For the text-containing cell, return its midpoint in [x, y] coordinate format. 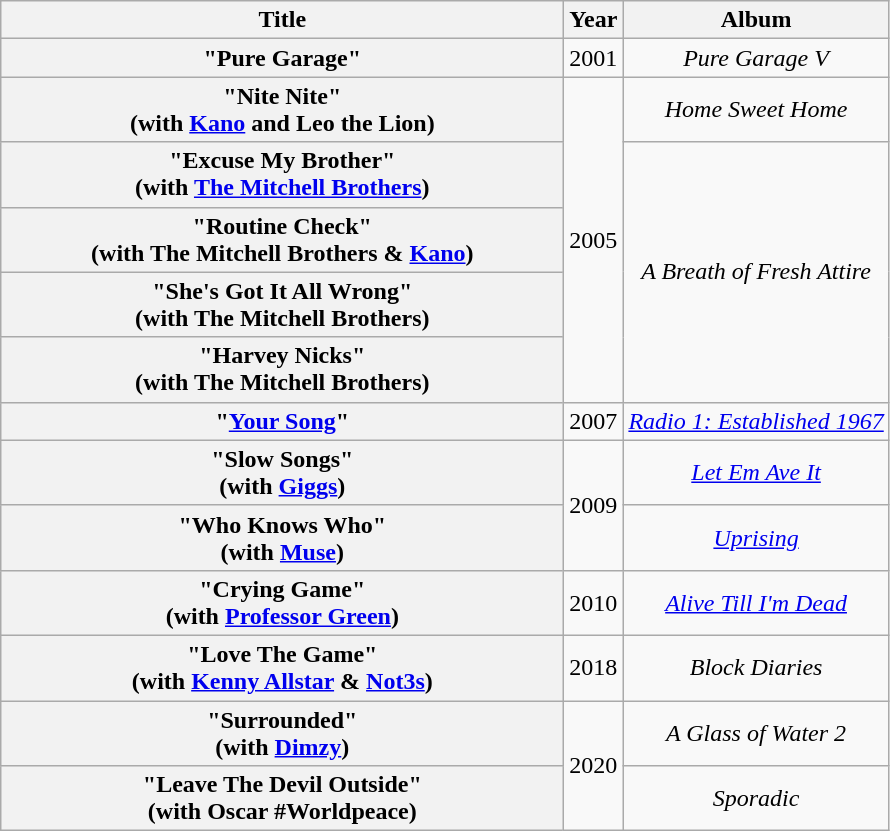
"Your Song" [282, 421]
Title [282, 20]
"Crying Game"(with Professor Green) [282, 602]
Let Em Ave It [756, 472]
"Routine Check"(with The Mitchell Brothers & Kano) [282, 240]
"She's Got It All Wrong"(with The Mitchell Brothers) [282, 304]
2009 [594, 505]
"Surrounded"(with Dimzy) [282, 732]
Block Diaries [756, 668]
Home Sweet Home [756, 110]
Year [594, 20]
"Harvey Nicks"(with The Mitchell Brothers) [282, 370]
"Excuse My Brother"(with The Mitchell Brothers) [282, 174]
"Slow Songs"(with Giggs) [282, 472]
"Love The Game"(with Kenny Allstar & Not3s) [282, 668]
"Pure Garage" [282, 58]
A Breath of Fresh Attire [756, 272]
2010 [594, 602]
Pure Garage V [756, 58]
Sporadic [756, 798]
Alive Till I'm Dead [756, 602]
A Glass of Water 2 [756, 732]
Album [756, 20]
2007 [594, 421]
Radio 1: Established 1967 [756, 421]
"Who Knows Who"(with Muse) [282, 538]
"Leave The Devil Outside"(with Oscar #Worldpeace) [282, 798]
2005 [594, 240]
2001 [594, 58]
2018 [594, 668]
"Nite Nite"(with Kano and Leo the Lion) [282, 110]
2020 [594, 765]
Uprising [756, 538]
